Return the [x, y] coordinate for the center point of the cell that contains the specified text.  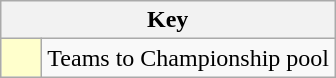
Key [168, 20]
Teams to Championship pool [188, 58]
